From the cell containing the given text, extract its center point as [x, y] coordinate. 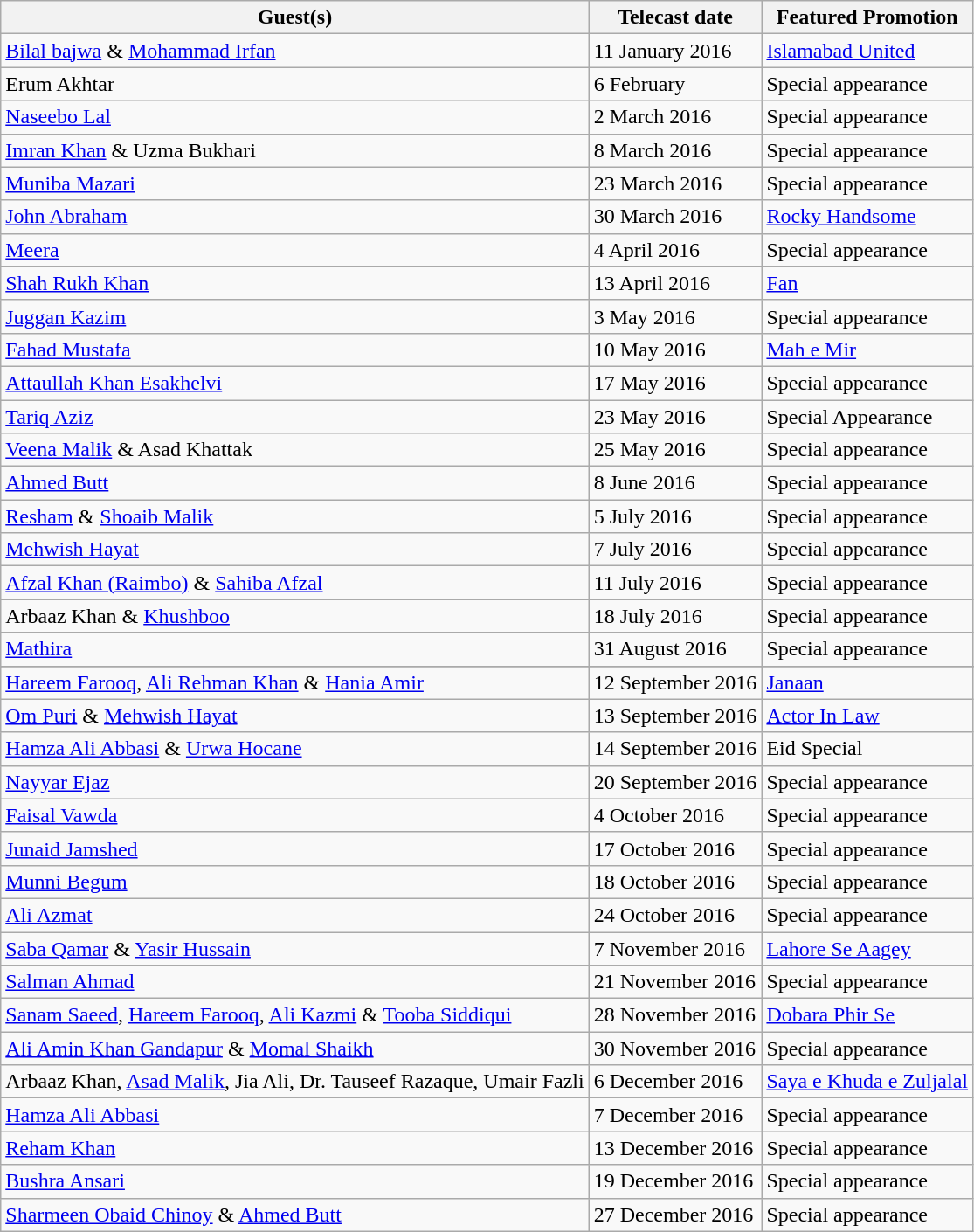
Munni Begum [295, 882]
30 November 2016 [675, 1049]
Imran Khan & Uzma Bukhari [295, 150]
5 July 2016 [675, 516]
Saya e Khuda e Zuljalal [867, 1082]
31 August 2016 [675, 649]
Mehwish Hayat [295, 550]
20 September 2016 [675, 782]
25 May 2016 [675, 450]
12 September 2016 [675, 682]
Guest(s) [295, 17]
13 September 2016 [675, 716]
John Abraham [295, 217]
8 June 2016 [675, 483]
Hamza Ali Abbasi & Urwa Hocane [295, 749]
11 January 2016 [675, 51]
Meera [295, 250]
Resham & Shoaib Malik [295, 516]
23 March 2016 [675, 183]
Ali Amin Khan Gandapur & Momal Shaikh [295, 1049]
Arbaaz Khan & Khushboo [295, 616]
Mah e Mir [867, 350]
Afzal Khan (Raimbo) & Sahiba Afzal [295, 583]
7 July 2016 [675, 550]
7 December 2016 [675, 1115]
27 December 2016 [675, 1215]
Salman Ahmad [295, 982]
Eid Special [867, 749]
8 March 2016 [675, 150]
18 July 2016 [675, 616]
13 April 2016 [675, 283]
4 April 2016 [675, 250]
Ali Azmat [295, 915]
Om Puri & Mehwish Hayat [295, 716]
Special Appearance [867, 417]
7 November 2016 [675, 948]
Mathira [295, 649]
23 May 2016 [675, 417]
Actor In Law [867, 716]
Sharmeen Obaid Chinoy & Ahmed Butt [295, 1215]
Ahmed Butt [295, 483]
Hareem Farooq, Ali Rehman Khan & Hania Amir [295, 682]
Erum Akhtar [295, 84]
Arbaaz Khan, Asad Malik, Jia Ali, Dr. Tauseef Razaque, Umair Fazli [295, 1082]
11 July 2016 [675, 583]
Shah Rukh Khan [295, 283]
Naseebo Lal [295, 117]
Reham Khan [295, 1148]
6 February [675, 84]
Junaid Jamshed [295, 848]
Rocky Handsome [867, 217]
19 December 2016 [675, 1181]
Fahad Mustafa [295, 350]
Attaullah Khan Esakhelvi [295, 383]
Muniba Mazari [295, 183]
Janaan [867, 682]
Faisal Vawda [295, 815]
Veena Malik & Asad Khattak [295, 450]
Dobara Phir Se [867, 1015]
14 September 2016 [675, 749]
24 October 2016 [675, 915]
3 May 2016 [675, 316]
Lahore Se Aagey [867, 948]
Bushra Ansari [295, 1181]
30 March 2016 [675, 217]
10 May 2016 [675, 350]
Islamabad United [867, 51]
Bilal bajwa & Mohammad Irfan [295, 51]
Telecast date [675, 17]
Sanam Saeed, Hareem Farooq, Ali Kazmi & Tooba Siddiqui [295, 1015]
6 December 2016 [675, 1082]
17 May 2016 [675, 383]
Saba Qamar & Yasir Hussain [295, 948]
Juggan Kazim [295, 316]
21 November 2016 [675, 982]
17 October 2016 [675, 848]
Nayyar Ejaz [295, 782]
18 October 2016 [675, 882]
Featured Promotion [867, 17]
Tariq Aziz [295, 417]
28 November 2016 [675, 1015]
2 March 2016 [675, 117]
Fan [867, 283]
13 December 2016 [675, 1148]
4 October 2016 [675, 815]
Hamza Ali Abbasi [295, 1115]
